Find where the given text appears and provide that cell's center as (X, Y) coordinate. 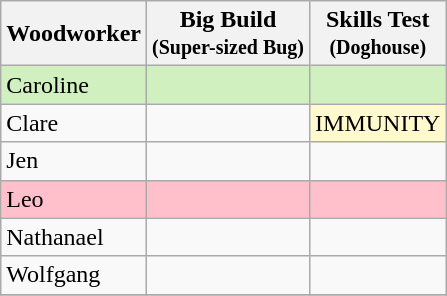
Big Build(Super-sized Bug) (228, 34)
Caroline (74, 85)
Clare (74, 123)
Nathanael (74, 237)
Jen (74, 161)
Woodworker (74, 34)
Wolfgang (74, 275)
Leo (74, 199)
IMMUNITY (378, 123)
Skills Test(Doghouse) (378, 34)
